Locate the cell with the specified text and output its [X, Y] center coordinate. 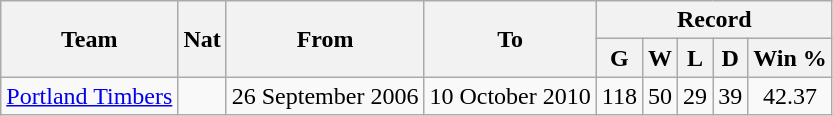
To [510, 39]
10 October 2010 [510, 96]
50 [660, 96]
G [619, 58]
Record [714, 20]
29 [696, 96]
42.37 [790, 96]
D [730, 58]
W [660, 58]
26 September 2006 [325, 96]
Portland Timbers [90, 96]
L [696, 58]
Nat [202, 39]
Team [90, 39]
118 [619, 96]
Win % [790, 58]
39 [730, 96]
From [325, 39]
